Detect which cell encompasses the target text, then output its (x, y) center coordinate. 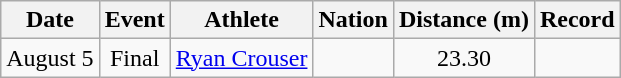
Final (134, 58)
Distance (m) (464, 20)
23.30 (464, 58)
Ryan Crouser (242, 58)
August 5 (50, 58)
Nation (353, 20)
Event (134, 20)
Record (577, 20)
Athlete (242, 20)
Date (50, 20)
